Extract the [X, Y] coordinate from the center of the cell holding the provided text.  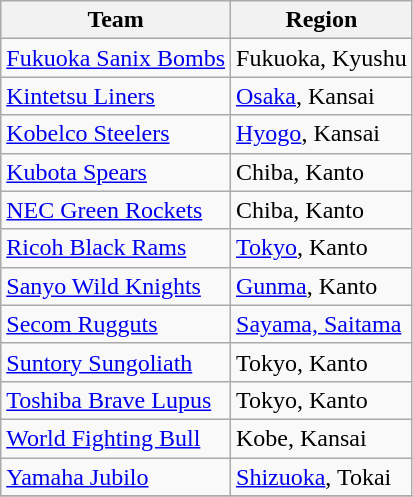
Kintetsu Liners [116, 96]
Region [322, 20]
Gunma, Kanto [322, 286]
World Fighting Bull [116, 438]
Toshiba Brave Lupus [116, 400]
Fukuoka Sanix Bombs [116, 58]
Kobelco Steelers [116, 134]
NEC Green Rockets [116, 210]
Sanyo Wild Knights [116, 286]
Sayama, Saitama [322, 324]
Suntory Sungoliath [116, 362]
Hyogo, Kansai [322, 134]
Fukuoka, Kyushu [322, 58]
Kubota Spears [116, 172]
Osaka, Kansai [322, 96]
Team [116, 20]
Secom Rugguts [116, 324]
Ricoh Black Rams [116, 248]
Shizuoka, Tokai [322, 477]
Yamaha Jubilo [116, 477]
Kobe, Kansai [322, 438]
